Scan for the cell matching the given text and deliver its [X, Y] coordinate at center. 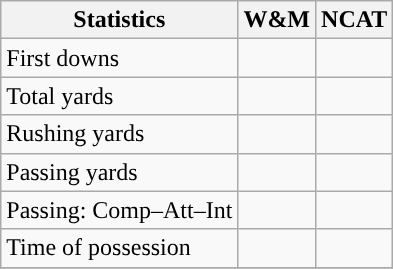
Passing yards [120, 172]
W&M [277, 20]
Rushing yards [120, 134]
NCAT [354, 20]
Statistics [120, 20]
Time of possession [120, 248]
First downs [120, 58]
Total yards [120, 96]
Passing: Comp–Att–Int [120, 210]
